From the cell containing the given text, extract its center point as [X, Y] coordinate. 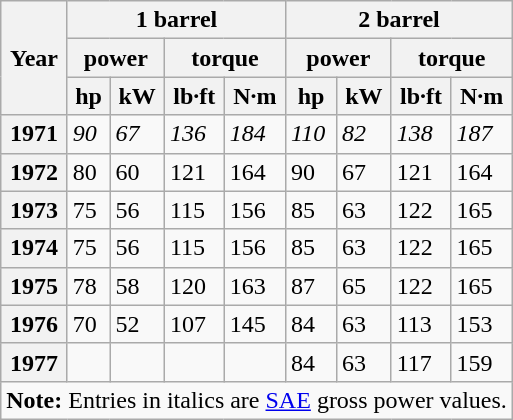
1976 [34, 324]
117 [421, 362]
78 [88, 286]
1 barrel [176, 20]
163 [254, 286]
1971 [34, 134]
87 [312, 286]
145 [254, 324]
136 [194, 134]
184 [254, 134]
60 [138, 172]
187 [482, 134]
1974 [34, 248]
1973 [34, 210]
120 [194, 286]
2 barrel [400, 20]
110 [312, 134]
70 [88, 324]
1972 [34, 172]
52 [138, 324]
Year [34, 58]
159 [482, 362]
1975 [34, 286]
65 [364, 286]
82 [364, 134]
58 [138, 286]
138 [421, 134]
80 [88, 172]
153 [482, 324]
107 [194, 324]
Note: Entries in italics are SAE gross power values. [257, 400]
113 [421, 324]
1977 [34, 362]
